Return the [X, Y] coordinate for the center point of the cell that contains the specified text.  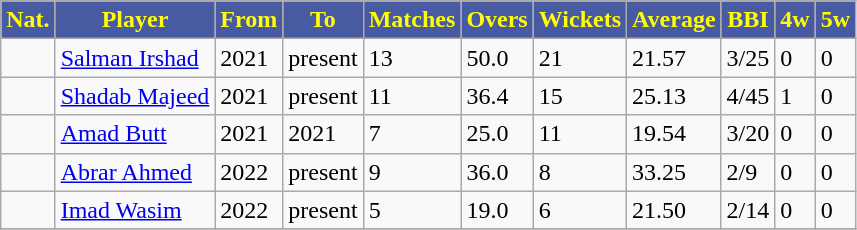
From [249, 20]
Imad Wasim [135, 210]
21 [580, 58]
To [323, 20]
36.0 [497, 172]
21.50 [674, 210]
BBI [748, 20]
15 [580, 96]
Shadab Majeed [135, 96]
Nat. [28, 20]
2/14 [748, 210]
5w [835, 20]
4/45 [748, 96]
Matches [412, 20]
19.0 [497, 210]
13 [412, 58]
Player [135, 20]
7 [412, 134]
36.4 [497, 96]
6 [580, 210]
2/9 [748, 172]
1 [795, 96]
33.25 [674, 172]
19.54 [674, 134]
Wickets [580, 20]
Salman Irshad [135, 58]
3/20 [748, 134]
21.57 [674, 58]
Average [674, 20]
Overs [497, 20]
9 [412, 172]
Amad Butt [135, 134]
4w [795, 20]
50.0 [497, 58]
25.13 [674, 96]
Abrar Ahmed [135, 172]
3/25 [748, 58]
8 [580, 172]
5 [412, 210]
25.0 [497, 134]
